Return (x, y) of the center of cell containing provided text 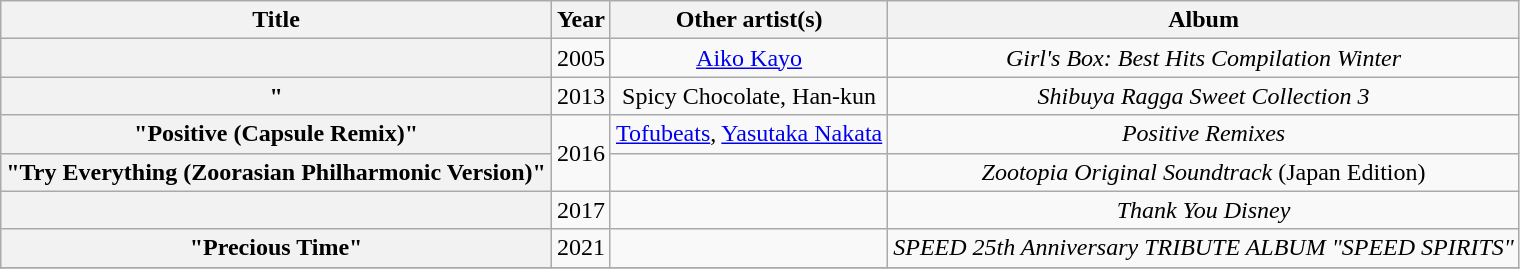
Album (1204, 20)
2016 (580, 153)
SPEED 25th Anniversary TRIBUTE ALBUM "SPEED SPIRITS" (1204, 248)
2021 (580, 248)
Spicy Chocolate, Han-kun (748, 96)
Tofubeats, Yasutaka Nakata (748, 134)
Title (276, 20)
2013 (580, 96)
Other artist(s) (748, 20)
Girl's Box: Best Hits Compilation Winter (1204, 58)
Shibuya Ragga Sweet Collection 3 (1204, 96)
"Positive (Capsule Remix)" (276, 134)
"Try Everything (Zoorasian Philharmonic Version)" (276, 172)
2005 (580, 58)
Aiko Kayo (748, 58)
" (276, 96)
2017 (580, 210)
"Precious Time" (276, 248)
Zootopia Original Soundtrack (Japan Edition) (1204, 172)
Year (580, 20)
Positive Remixes (1204, 134)
Thank You Disney (1204, 210)
